Pinpoint the cell where the given text exists, returning its (X, Y) midpoint coordinate. 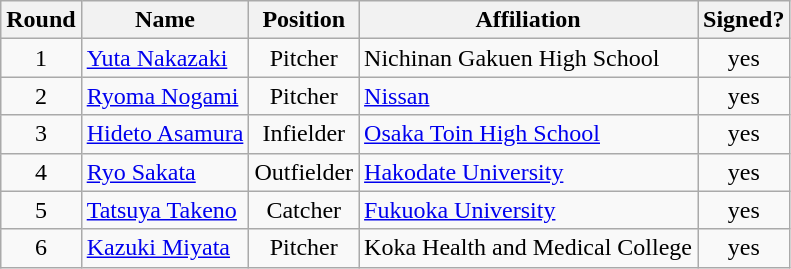
Affiliation (528, 20)
Yuta Nakazaki (165, 58)
Tatsuya Takeno (165, 210)
3 (41, 134)
Ryo Sakata (165, 172)
2 (41, 96)
4 (41, 172)
Kazuki Miyata (165, 248)
Nissan (528, 96)
Hideto Asamura (165, 134)
Fukuoka University (528, 210)
Osaka Toin High School (528, 134)
Ryoma Nogami (165, 96)
Catcher (304, 210)
Koka Health and Medical College (528, 248)
6 (41, 248)
Name (165, 20)
1 (41, 58)
Signed? (744, 20)
Hakodate University (528, 172)
5 (41, 210)
Infielder (304, 134)
Nichinan Gakuen High School (528, 58)
Round (41, 20)
Outfielder (304, 172)
Position (304, 20)
